Return the [x, y] coordinate for the center point of the cell that contains the specified text.  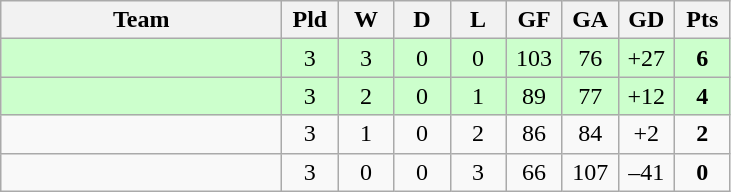
+27 [646, 58]
66 [534, 172]
103 [534, 58]
107 [590, 172]
84 [590, 134]
+2 [646, 134]
86 [534, 134]
Team [142, 20]
GF [534, 20]
76 [590, 58]
6 [702, 58]
4 [702, 96]
+12 [646, 96]
–41 [646, 172]
Pts [702, 20]
W [366, 20]
GD [646, 20]
GA [590, 20]
L [478, 20]
89 [534, 96]
Pld [310, 20]
D [422, 20]
77 [590, 96]
